Extract the (x, y) coordinate from the center of the cell holding the provided text.  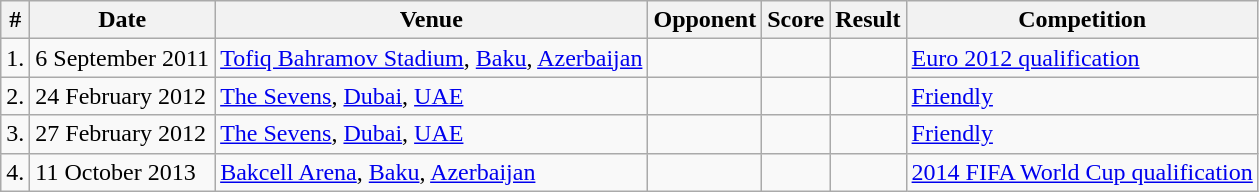
Score (796, 20)
Euro 2012 qualification (1082, 58)
Bakcell Arena, Baku, Azerbaijan (432, 172)
27 February 2012 (122, 134)
1. (16, 58)
24 February 2012 (122, 96)
6 September 2011 (122, 58)
Opponent (705, 20)
4. (16, 172)
3. (16, 134)
Date (122, 20)
Tofiq Bahramov Stadium, Baku, Azerbaijan (432, 58)
# (16, 20)
Result (868, 20)
11 October 2013 (122, 172)
2014 FIFA World Cup qualification (1082, 172)
2. (16, 96)
Venue (432, 20)
Competition (1082, 20)
